Locate the cell with the specified text and output its (x, y) center coordinate. 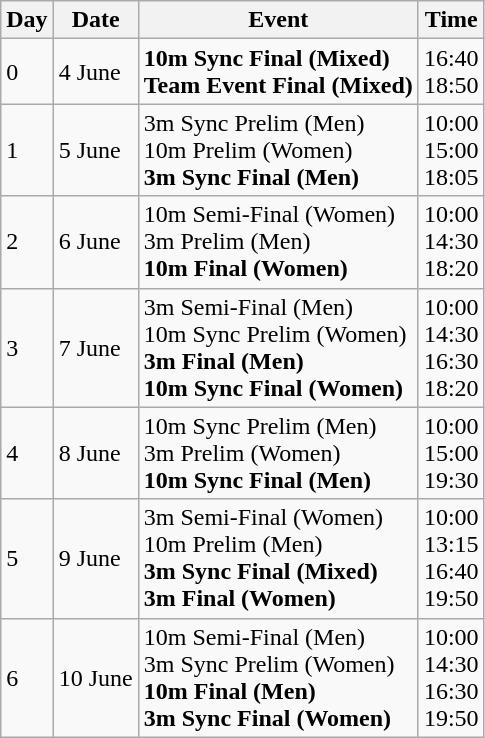
Date (96, 20)
10m Sync Prelim (Men)3m Prelim (Women)10m Sync Final (Men) (278, 453)
4 (27, 453)
3 (27, 348)
1 (27, 150)
16:4018:50 (451, 72)
5 June (96, 150)
0 (27, 72)
Time (451, 20)
10m Sync Final (Mixed)Team Event Final (Mixed) (278, 72)
10 June (96, 678)
3m Semi-Final (Men)10m Sync Prelim (Women)3m Final (Men)10m Sync Final (Women) (278, 348)
3m Sync Prelim (Men)10m Prelim (Women)3m Sync Final (Men) (278, 150)
8 June (96, 453)
3m Semi-Final (Women)10m Prelim (Men)3m Sync Final (Mixed)3m Final (Women) (278, 558)
5 (27, 558)
4 June (96, 72)
Event (278, 20)
10:0015:0019:30 (451, 453)
2 (27, 242)
10m Semi-Final (Men)3m Sync Prelim (Women)10m Final (Men)3m Sync Final (Women) (278, 678)
Day (27, 20)
9 June (96, 558)
10:0014:3016:3019:50 (451, 678)
10m Semi-Final (Women)3m Prelim (Men)10m Final (Women) (278, 242)
10:0014:3018:20 (451, 242)
7 June (96, 348)
10:0015:0018:05 (451, 150)
6 (27, 678)
6 June (96, 242)
10:0013:1516:4019:50 (451, 558)
10:0014:3016:3018:20 (451, 348)
